Search for the cell housing the specified text and yield its [x, y] center coordinate. 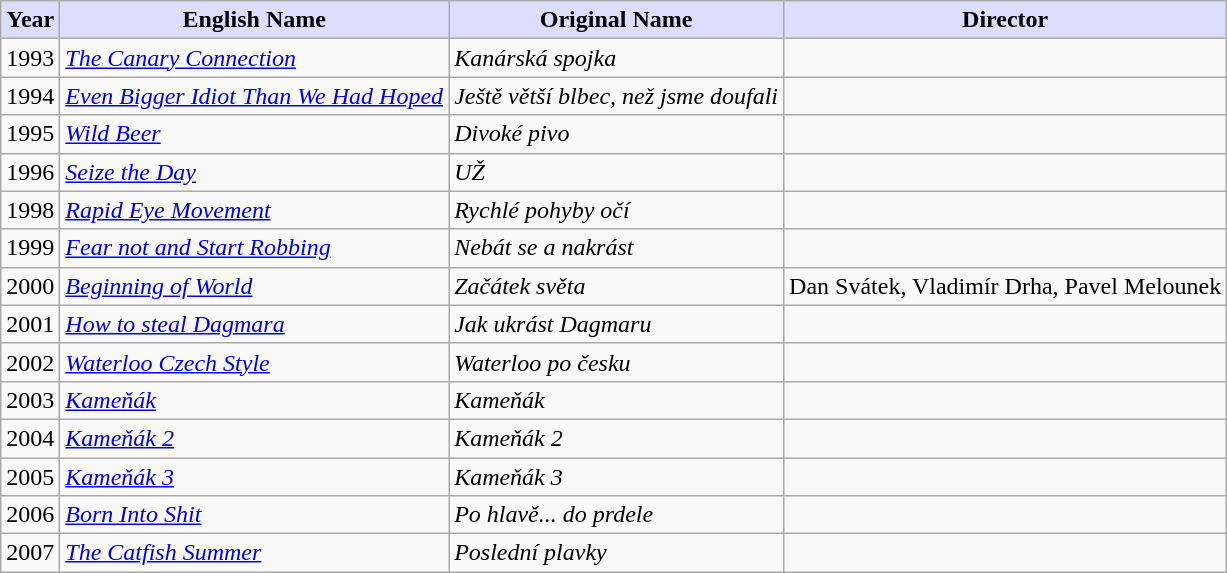
Ještě větší blbec, než jsme doufali [616, 96]
Director [1006, 20]
2000 [30, 286]
1998 [30, 210]
Born Into Shit [254, 515]
UŽ [616, 172]
2004 [30, 438]
Waterloo Czech Style [254, 362]
English Name [254, 20]
Začátek světa [616, 286]
The Catfish Summer [254, 553]
1995 [30, 134]
2005 [30, 477]
Seize the Day [254, 172]
Wild Beer [254, 134]
Waterloo po česku [616, 362]
2003 [30, 400]
1993 [30, 58]
Rapid Eye Movement [254, 210]
2002 [30, 362]
Po hlavě... do prdele [616, 515]
Jak ukrást Dagmaru [616, 324]
How to steal Dagmara [254, 324]
1996 [30, 172]
2001 [30, 324]
Divoké pivo [616, 134]
Dan Svátek, Vladimír Drha, Pavel Melounek [1006, 286]
The Canary Connection [254, 58]
Kanárská spojka [616, 58]
Even Bigger Idiot Than We Had Hoped [254, 96]
1999 [30, 248]
Poslední plavky [616, 553]
Fear not and Start Robbing [254, 248]
2007 [30, 553]
Nebát se a nakrást [616, 248]
Rychlé pohyby očí [616, 210]
Beginning of World [254, 286]
Year [30, 20]
Original Name [616, 20]
2006 [30, 515]
1994 [30, 96]
